Extract the [x, y] coordinate from the center of the cell holding the provided text.  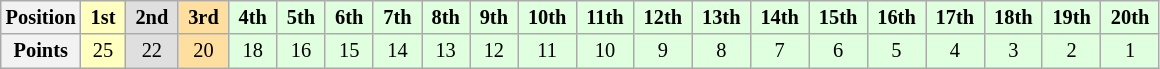
25 [104, 51]
1st [104, 17]
8 [721, 51]
Position [41, 17]
4 [955, 51]
19th [1071, 17]
13 [446, 51]
18th [1013, 17]
15th [838, 17]
16 [301, 51]
18 [253, 51]
14 [397, 51]
3rd [203, 17]
9 [663, 51]
22 [152, 51]
17th [955, 17]
20th [1130, 17]
2 [1071, 51]
5 [896, 51]
2nd [152, 17]
6th [349, 17]
8th [446, 17]
14th [779, 17]
4th [253, 17]
Points [41, 51]
15 [349, 51]
13th [721, 17]
9th [494, 17]
1 [1130, 51]
10th [547, 17]
12 [494, 51]
16th [896, 17]
7th [397, 17]
10 [604, 51]
12th [663, 17]
7 [779, 51]
20 [203, 51]
11th [604, 17]
6 [838, 51]
5th [301, 17]
3 [1013, 51]
11 [547, 51]
